Determine the [x, y] coordinate at the center of the cell enclosing the given text.  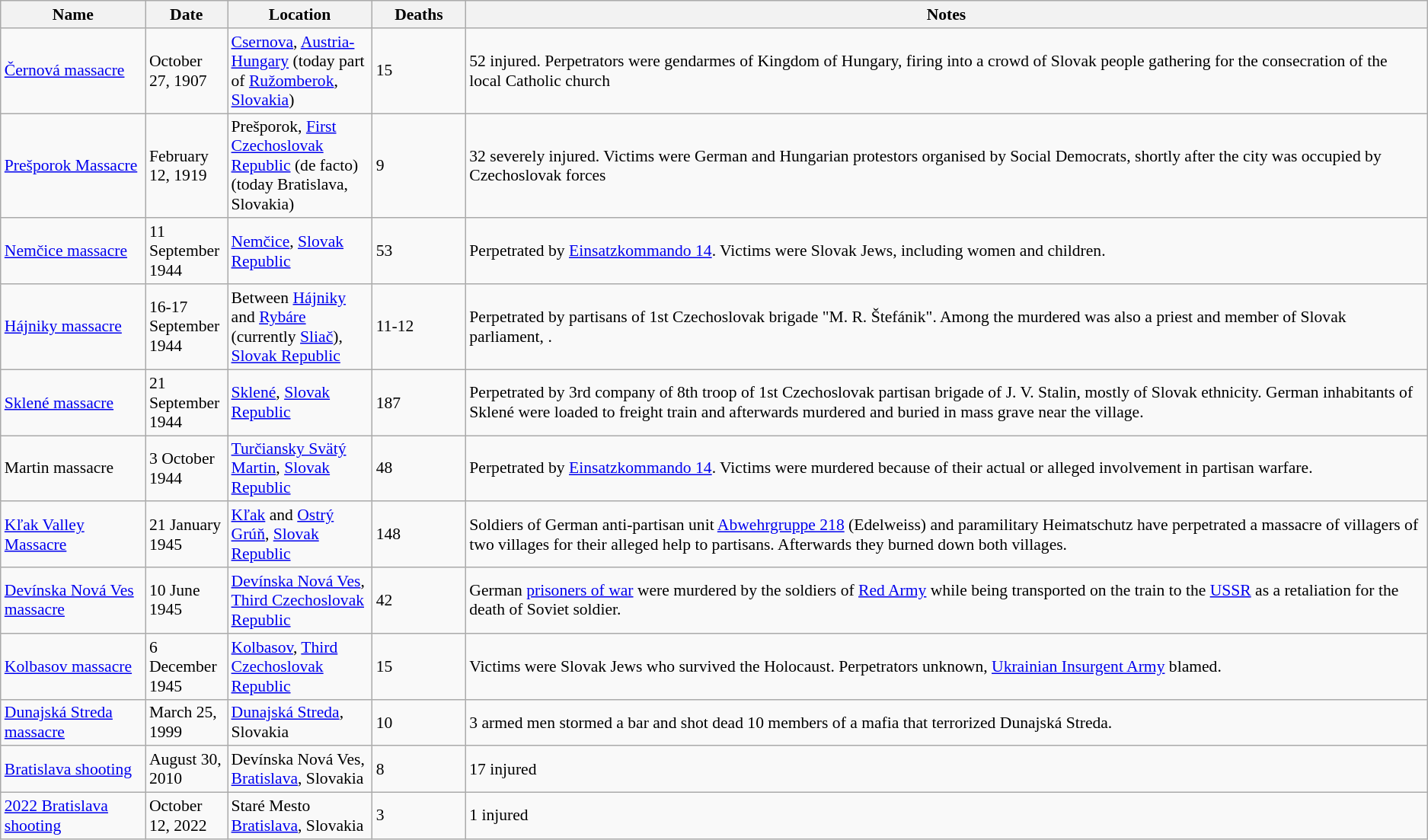
21 September 1944 [187, 402]
Dunajská Streda, Slovakia [299, 722]
Deaths [419, 14]
16-17 September 1944 [187, 327]
Name [73, 14]
3 October 1944 [187, 469]
3 [419, 816]
48 [419, 469]
Notes [946, 14]
Devínska Nová Ves, Bratislava, Slovakia [299, 769]
Sklené massacre [73, 402]
Kolbasov, Third Czechoslovak Republic [299, 667]
October 27, 1907 [187, 71]
Prešporok, First Czechoslovak Republic (de facto) (today Bratislava, Slovakia) [299, 166]
148 [419, 535]
Kľak Valley Massacre [73, 535]
Turčiansky Svätý Martin, Slovak Republic [299, 469]
Between Hájniky and Rybáre (currently Sliač), Slovak Republic [299, 327]
Perpetrated by Einsatzkommando 14. Victims were murdered because of their actual or alleged involvement in partisan warfare. [946, 469]
Nemčice, Slovak Republic [299, 251]
October 12, 2022 [187, 816]
2022 Bratislava shooting [73, 816]
Černová massacre [73, 71]
Location [299, 14]
10 June 1945 [187, 600]
53 [419, 251]
Kľak and Ostrý Grúň, Slovak Republic [299, 535]
Perpetrated by partisans of 1st Czechoslovak brigade "M. R. Štefánik". Among the murdered was also a priest and member of Slovak parliament, . [946, 327]
Devínska Nová Ves massacre [73, 600]
Date [187, 14]
8 [419, 769]
March 25, 1999 [187, 722]
11 September 1944 [187, 251]
Dunajská Streda massacre [73, 722]
Perpetrated by Einsatzkommando 14. Victims were Slovak Jews, including women and children. [946, 251]
August 30, 2010 [187, 769]
Sklené, Slovak Republic [299, 402]
Hájniky massacre [73, 327]
Staré Mesto Bratislava, Slovakia [299, 816]
February 12, 1919 [187, 166]
3 armed men stormed a bar and shot dead 10 members of a mafia that terrorized Dunajská Streda. [946, 722]
1 injured [946, 816]
Devínska Nová Ves, Third Czechoslovak Republic [299, 600]
187 [419, 402]
Nemčice massacre [73, 251]
21 January 1945 [187, 535]
Kolbasov massacre [73, 667]
6 December 1945 [187, 667]
42 [419, 600]
10 [419, 722]
Victims were Slovak Jews who survived the Holocaust. Perpetrators unknown, Ukrainian Insurgent Army blamed. [946, 667]
Martin massacre [73, 469]
17 injured [946, 769]
11-12 [419, 327]
Csernova, Austria-Hungary (today part of Ružomberok, Slovakia) [299, 71]
Prešporok Massacre [73, 166]
Bratislava shooting [73, 769]
9 [419, 166]
